Search for the cell housing the specified text and yield its [x, y] center coordinate. 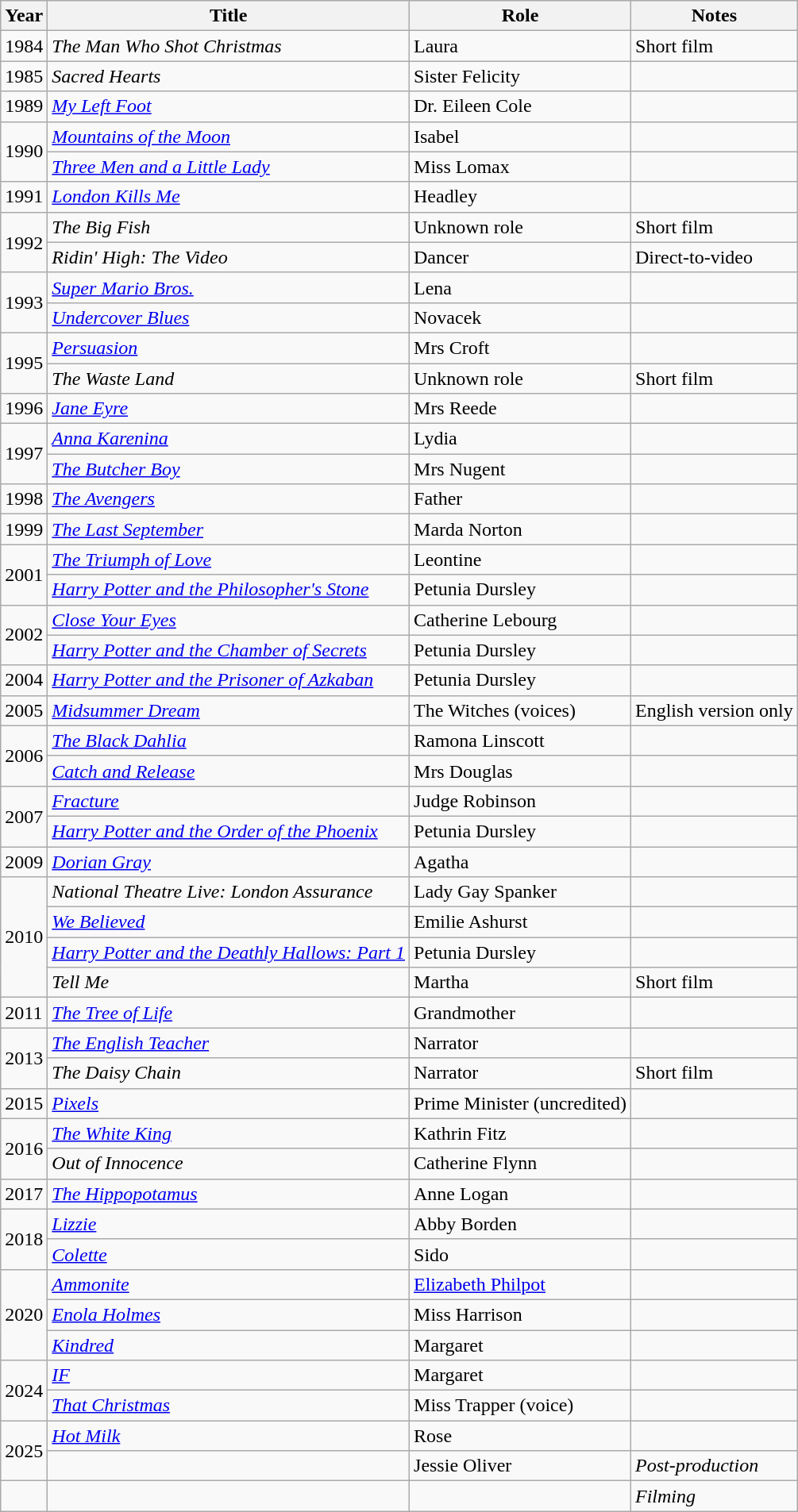
Lizzie [229, 1224]
Lydia [521, 439]
1998 [24, 499]
Close Your Eyes [229, 620]
Lena [521, 287]
Dr. Eileen Cole [521, 106]
Catherine Flynn [521, 1164]
Mountains of the Moon [229, 137]
The Man Who Shot Christmas [229, 46]
Ridin' High: The Video [229, 257]
Kathrin Fitz [521, 1133]
Mrs Nugent [521, 469]
Notes [715, 16]
Agatha [521, 861]
Ramona Linscott [521, 741]
Isabel [521, 137]
Marda Norton [521, 529]
Direct-to-video [715, 257]
The Tree of Life [229, 1013]
Prime Minister (uncredited) [521, 1103]
That Christmas [229, 1406]
We Believed [229, 922]
Harry Potter and the Deathly Hallows: Part 1 [229, 952]
2024 [24, 1391]
Title [229, 16]
The Last September [229, 529]
2001 [24, 575]
Tell Me [229, 983]
Grandmother [521, 1013]
Leontine [521, 560]
Filming [715, 1496]
1996 [24, 409]
Laura [521, 46]
1997 [24, 454]
Year [24, 16]
2010 [24, 937]
2016 [24, 1148]
1989 [24, 106]
Dancer [521, 257]
1992 [24, 242]
The English Teacher [229, 1043]
1984 [24, 46]
2009 [24, 861]
Elizabeth Philpot [521, 1284]
1995 [24, 363]
Rose [521, 1436]
Mrs Croft [521, 348]
The Witches (voices) [521, 710]
2013 [24, 1058]
2020 [24, 1314]
The White King [229, 1133]
Role [521, 16]
Midsummer Dream [229, 710]
Post-production [715, 1466]
Emilie Ashurst [521, 922]
Undercover Blues [229, 317]
2025 [24, 1451]
2018 [24, 1239]
Sister Felicity [521, 76]
National Theatre Live: London Assurance [229, 892]
Miss Harrison [521, 1314]
Novacek [521, 317]
Miss Lomax [521, 167]
Abby Borden [521, 1224]
IF [229, 1375]
Persuasion [229, 348]
The Avengers [229, 499]
The Triumph of Love [229, 560]
Pixels [229, 1103]
2007 [24, 816]
Enola Holmes [229, 1314]
2005 [24, 710]
1990 [24, 152]
2006 [24, 756]
Headley [521, 197]
Colette [229, 1254]
Fracture [229, 801]
Out of Innocence [229, 1164]
2015 [24, 1103]
1991 [24, 197]
Miss Trapper (voice) [521, 1406]
Harry Potter and the Prisoner of Azkaban [229, 680]
1985 [24, 76]
Jessie Oliver [521, 1466]
Kindred [229, 1345]
Jane Eyre [229, 409]
English version only [715, 710]
My Left Foot [229, 106]
The Black Dahlia [229, 741]
Father [521, 499]
Catch and Release [229, 771]
Lady Gay Spanker [521, 892]
Three Men and a Little Lady [229, 167]
2002 [24, 635]
Judge Robinson [521, 801]
The Butcher Boy [229, 469]
The Big Fish [229, 227]
Dorian Gray [229, 861]
Harry Potter and the Philosopher's Stone [229, 590]
2017 [24, 1194]
2004 [24, 680]
Sacred Hearts [229, 76]
Harry Potter and the Order of the Phoenix [229, 831]
Sido [521, 1254]
The Hippopotamus [229, 1194]
Mrs Reede [521, 409]
1999 [24, 529]
Ammonite [229, 1284]
Catherine Lebourg [521, 620]
1993 [24, 302]
Super Mario Bros. [229, 287]
Anna Karenina [229, 439]
2011 [24, 1013]
Martha [521, 983]
Mrs Douglas [521, 771]
The Daisy Chain [229, 1073]
Hot Milk [229, 1436]
The Waste Land [229, 379]
Anne Logan [521, 1194]
Harry Potter and the Chamber of Secrets [229, 650]
London Kills Me [229, 197]
